Locate the cell with the specified text and output its [x, y] center coordinate. 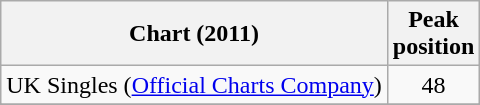
Chart (2011) [194, 34]
UK Singles (Official Charts Company) [194, 85]
48 [433, 85]
Peakposition [433, 34]
